Locate the cell with the specified text and output its [X, Y] center coordinate. 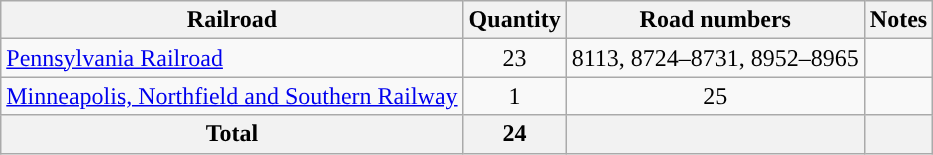
Minneapolis, Northfield and Southern Railway [232, 96]
Notes [898, 20]
Total [232, 134]
25 [715, 96]
8113, 8724–8731, 8952–8965 [715, 58]
Quantity [514, 20]
23 [514, 58]
1 [514, 96]
24 [514, 134]
Pennsylvania Railroad [232, 58]
Road numbers [715, 20]
Railroad [232, 20]
